Return the (x, y) coordinate for the center point of the cell that contains the specified text.  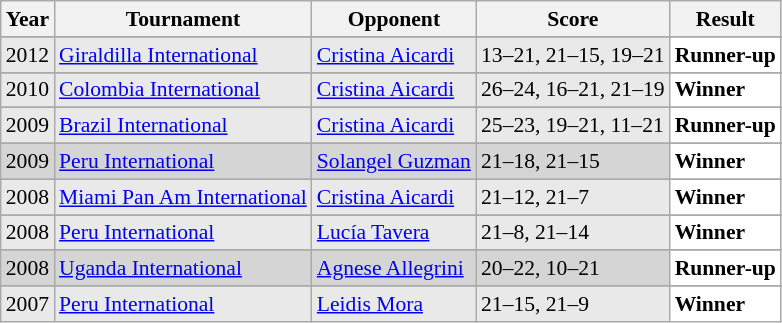
Opponent (394, 19)
13–21, 21–15, 19–21 (573, 55)
Colombia International (183, 90)
2012 (28, 55)
Leidis Mora (394, 304)
Agnese Allegrini (394, 269)
Lucía Tavera (394, 233)
Result (726, 19)
Tournament (183, 19)
21–15, 21–9 (573, 304)
Year (28, 19)
Miami Pan Am International (183, 197)
21–18, 21–15 (573, 162)
25–23, 19–21, 11–21 (573, 126)
21–12, 21–7 (573, 197)
Uganda International (183, 269)
2007 (28, 304)
Score (573, 19)
2010 (28, 90)
20–22, 10–21 (573, 269)
Giraldilla International (183, 55)
Brazil International (183, 126)
Solangel Guzman (394, 162)
21–8, 21–14 (573, 233)
26–24, 16–21, 21–19 (573, 90)
